Identify which cell holds the provided text, then report its [X, Y] central coordinate. 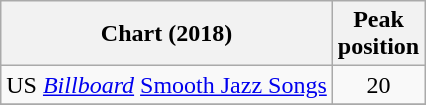
Peakposition [378, 34]
US Billboard Smooth Jazz Songs [167, 85]
20 [378, 85]
Chart (2018) [167, 34]
